Extract the [x, y] coordinate from the center of the cell holding the provided text.  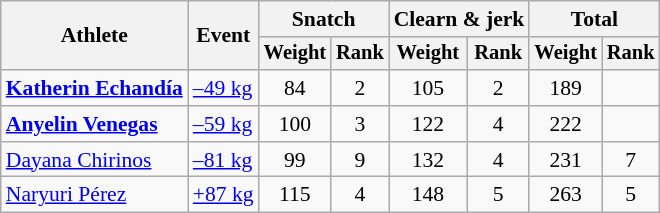
Clearn & jerk [460, 19]
Total [594, 19]
3 [360, 124]
132 [428, 160]
–59 kg [224, 124]
99 [295, 160]
189 [565, 88]
Snatch [324, 19]
–81 kg [224, 160]
122 [428, 124]
Athlete [94, 36]
100 [295, 124]
7 [631, 160]
84 [295, 88]
9 [360, 160]
231 [565, 160]
–49 kg [224, 88]
Katherin Echandía [94, 88]
Anyelin Venegas [94, 124]
Dayana Chirinos [94, 160]
+87 kg [224, 195]
Naryuri Pérez [94, 195]
115 [295, 195]
263 [565, 195]
148 [428, 195]
222 [565, 124]
105 [428, 88]
Event [224, 36]
